Extract the (x, y) coordinate from the center of the cell holding the provided text.  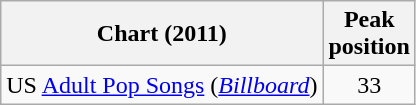
US Adult Pop Songs (Billboard) (162, 85)
Peakposition (369, 34)
33 (369, 85)
Chart (2011) (162, 34)
